For the text-containing cell, return its midpoint in [x, y] coordinate format. 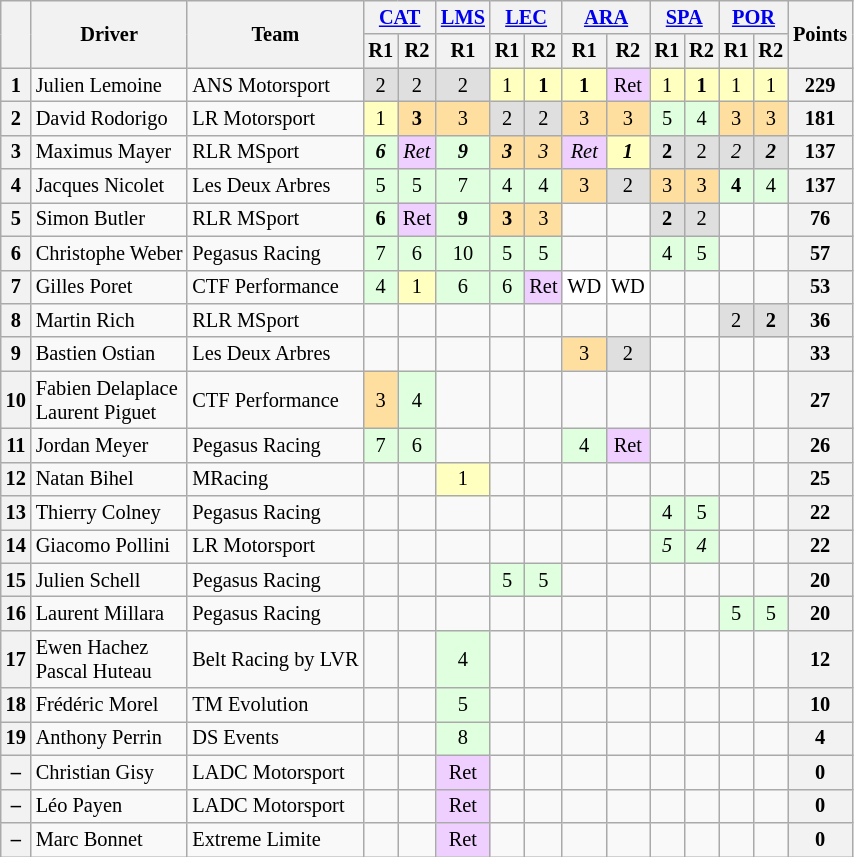
Belt Racing by LVR [275, 659]
36 [820, 320]
Christophe Weber [110, 253]
Gilles Poret [110, 287]
ANS Motorsport [275, 85]
Fabien Delaplace Laurent Piguet [110, 400]
Martin Rich [110, 320]
Giacomo Pollini [110, 546]
181 [820, 118]
13 [16, 513]
Julien Lemoine [110, 85]
Bastien Ostian [110, 354]
LEC [526, 17]
17 [16, 659]
11 [16, 445]
Marc Bonnet [110, 839]
15 [16, 580]
CAT [400, 17]
Christian Gisy [110, 772]
18 [16, 705]
229 [820, 85]
Natan Bihel [110, 479]
53 [820, 287]
26 [820, 445]
Driver [110, 34]
Team [275, 34]
Extreme Limite [275, 839]
DS Events [275, 738]
David Rodorigo [110, 118]
33 [820, 354]
POR [754, 17]
Laurent Millara [110, 613]
19 [16, 738]
ARA [606, 17]
Jacques Nicolet [110, 186]
Léo Payen [110, 806]
SPA [684, 17]
Simon Butler [110, 219]
LMS [463, 17]
27 [820, 400]
Ewen Hachez Pascal Huteau [110, 659]
MRacing [275, 479]
25 [820, 479]
Jordan Meyer [110, 445]
16 [16, 613]
TM Evolution [275, 705]
Thierry Colney [110, 513]
Julien Schell [110, 580]
Points [820, 34]
76 [820, 219]
14 [16, 546]
57 [820, 253]
Maximus Mayer [110, 152]
Anthony Perrin [110, 738]
Frédéric Morel [110, 705]
